Pinpoint the cell where the given text exists, returning its (X, Y) midpoint coordinate. 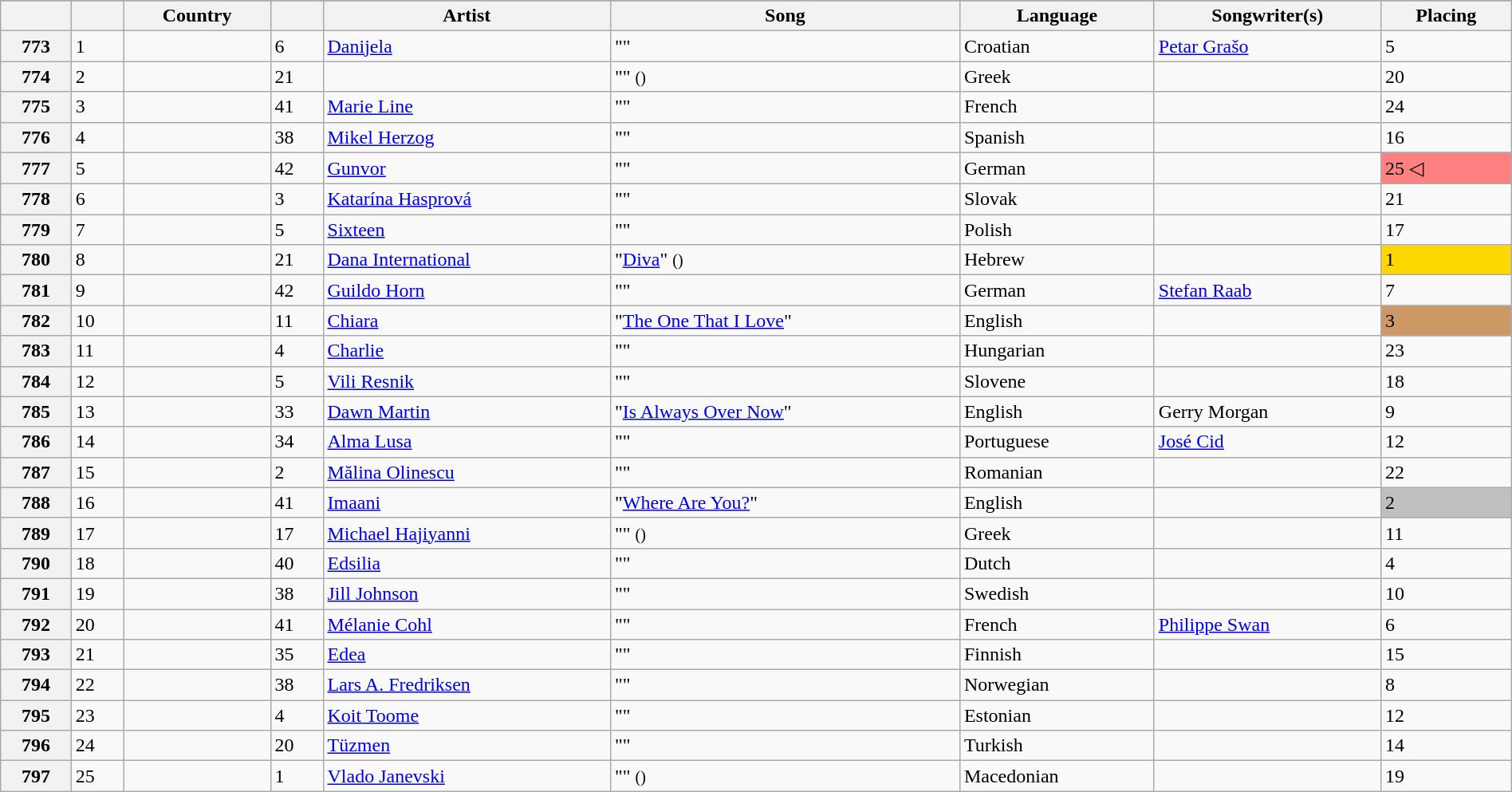
789 (37, 533)
Edsilia (467, 563)
Danijela (467, 46)
Lars A. Fredriksen (467, 685)
"Where Are You?" (785, 502)
"The One That I Love" (785, 321)
13 (97, 412)
Mélanie Cohl (467, 625)
793 (37, 655)
Gerry Morgan (1267, 412)
Dawn Martin (467, 412)
790 (37, 563)
778 (37, 199)
"Is Always Over Now" (785, 412)
Estonian (1057, 715)
784 (37, 381)
33 (297, 412)
Country (197, 16)
Songwriter(s) (1267, 16)
Imaani (467, 502)
796 (37, 746)
783 (37, 351)
774 (37, 77)
Petar Grašo (1267, 46)
Slovene (1057, 381)
777 (37, 168)
791 (37, 593)
Chiara (467, 321)
782 (37, 321)
775 (37, 107)
Dana International (467, 260)
Spanish (1057, 137)
Romanian (1057, 472)
Artist (467, 16)
Stefan Raab (1267, 290)
35 (297, 655)
"Diva" () (785, 260)
José Cid (1267, 442)
Hungarian (1057, 351)
25 ◁ (1446, 168)
Polish (1057, 230)
Dutch (1057, 563)
Hebrew (1057, 260)
Tüzmen (467, 746)
Norwegian (1057, 685)
Katarína Hasprová (467, 199)
787 (37, 472)
Song (785, 16)
773 (37, 46)
797 (37, 776)
Jill Johnson (467, 593)
Mălina Olinescu (467, 472)
Turkish (1057, 746)
Macedonian (1057, 776)
788 (37, 502)
Language (1057, 16)
795 (37, 715)
794 (37, 685)
Charlie (467, 351)
Slovak (1057, 199)
40 (297, 563)
Vili Resnik (467, 381)
Vlado Janevski (467, 776)
785 (37, 412)
Swedish (1057, 593)
Croatian (1057, 46)
Michael Hajiyanni (467, 533)
Marie Line (467, 107)
779 (37, 230)
776 (37, 137)
Finnish (1057, 655)
Gunvor (467, 168)
Mikel Herzog (467, 137)
Sixteen (467, 230)
Alma Lusa (467, 442)
Guildo Horn (467, 290)
Philippe Swan (1267, 625)
Koit Toome (467, 715)
786 (37, 442)
Portuguese (1057, 442)
Placing (1446, 16)
780 (37, 260)
Edea (467, 655)
25 (97, 776)
792 (37, 625)
34 (297, 442)
781 (37, 290)
